For the text-containing cell, return its midpoint in (X, Y) coordinate format. 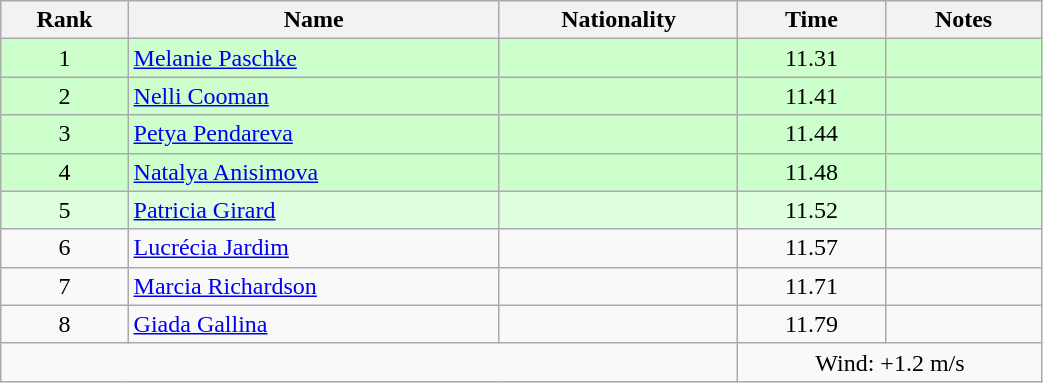
Patricia Girard (314, 210)
Notes (964, 20)
11.44 (812, 134)
11.79 (812, 324)
4 (64, 172)
11.71 (812, 286)
6 (64, 248)
Lucrécia Jardim (314, 248)
Giada Gallina (314, 324)
Petya Pendareva (314, 134)
Time (812, 20)
Wind: +1.2 m/s (890, 362)
1 (64, 58)
Melanie Paschke (314, 58)
2 (64, 96)
Rank (64, 20)
Nelli Cooman (314, 96)
11.31 (812, 58)
11.57 (812, 248)
Name (314, 20)
11.48 (812, 172)
11.41 (812, 96)
Marcia Richardson (314, 286)
3 (64, 134)
7 (64, 286)
Nationality (618, 20)
5 (64, 210)
11.52 (812, 210)
8 (64, 324)
Natalya Anisimova (314, 172)
